Determine the [X, Y] coordinate at the center of the cell enclosing the given text.  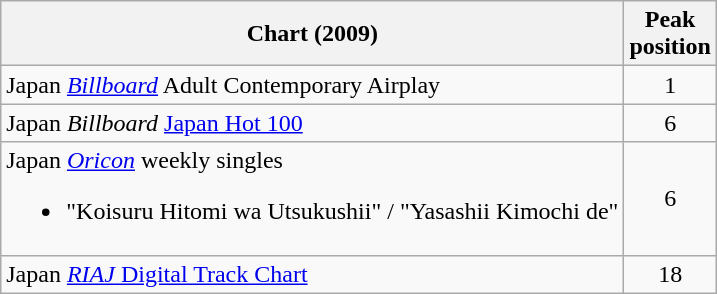
Japan Billboard Japan Hot 100 [312, 123]
Peakposition [670, 34]
Japan RIAJ Digital Track Chart [312, 274]
1 [670, 85]
18 [670, 274]
Japan Billboard Adult Contemporary Airplay [312, 85]
Japan Oricon weekly singles"Koisuru Hitomi wa Utsukushii" / "Yasashii Kimochi de" [312, 198]
Chart (2009) [312, 34]
